Return (x, y) of the center of cell containing provided text 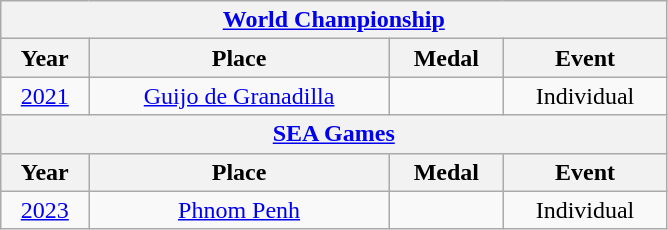
World Championship (334, 20)
SEA Games (334, 134)
2021 (45, 96)
Phnom Penh (240, 210)
2023 (45, 210)
Guijo de Granadilla (240, 96)
